Locate the cell with the specified text and output its [X, Y] center coordinate. 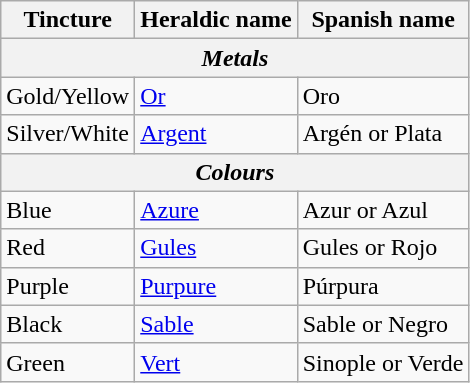
Azure [216, 210]
Metals [235, 58]
Argén or Plata [383, 134]
Argent [216, 134]
Sable [216, 324]
Green [68, 362]
Or [216, 96]
Vert [216, 362]
Gold/Yellow [68, 96]
Gules or Rojo [383, 248]
Purple [68, 286]
Sable or Negro [383, 324]
Azur or Azul [383, 210]
Black [68, 324]
Silver/White [68, 134]
Gules [216, 248]
Oro [383, 96]
Purpure [216, 286]
Tincture [68, 20]
Red [68, 248]
Heraldic name [216, 20]
Colours [235, 172]
Púrpura [383, 286]
Sinople or Verde [383, 362]
Blue [68, 210]
Spanish name [383, 20]
